Capture the cell that displays the provided text and extract its [x, y] central coordinate. 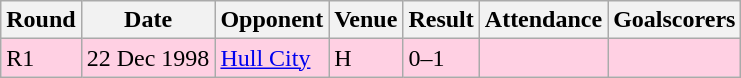
Hull City [272, 58]
Attendance [543, 20]
Goalscorers [674, 20]
Date [148, 20]
H [366, 58]
22 Dec 1998 [148, 58]
Venue [366, 20]
Opponent [272, 20]
R1 [41, 58]
0–1 [441, 58]
Round [41, 20]
Result [441, 20]
